Identify which cell holds the provided text, then report its [X, Y] central coordinate. 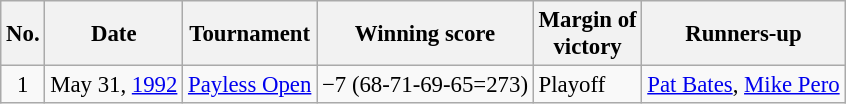
Tournament [250, 34]
Payless Open [250, 85]
Playoff [588, 85]
No. [23, 34]
Winning score [426, 34]
Margin ofvictory [588, 34]
Pat Bates, Mike Pero [744, 85]
1 [23, 85]
Runners-up [744, 34]
Date [114, 34]
May 31, 1992 [114, 85]
−7 (68-71-69-65=273) [426, 85]
